Provide the (x, y) coordinate of the cell's center where the given text is located.  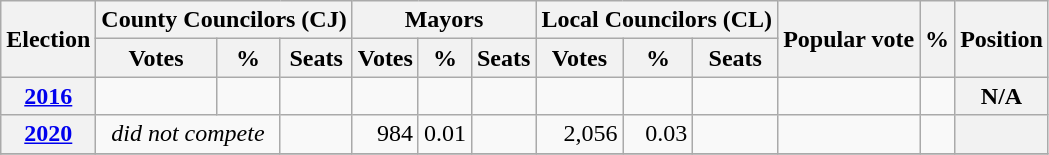
Local Councilors (CL) (657, 20)
0.01 (444, 134)
2,056 (580, 134)
Position (1002, 39)
County Councilors (CJ) (224, 20)
984 (385, 134)
N/A (1002, 96)
Popular vote (849, 39)
Mayors (444, 20)
0.03 (658, 134)
2016 (48, 96)
2020 (48, 134)
did not compete (188, 134)
Election (48, 39)
